Return the [X, Y] coordinate for the center point of the cell that contains the specified text.  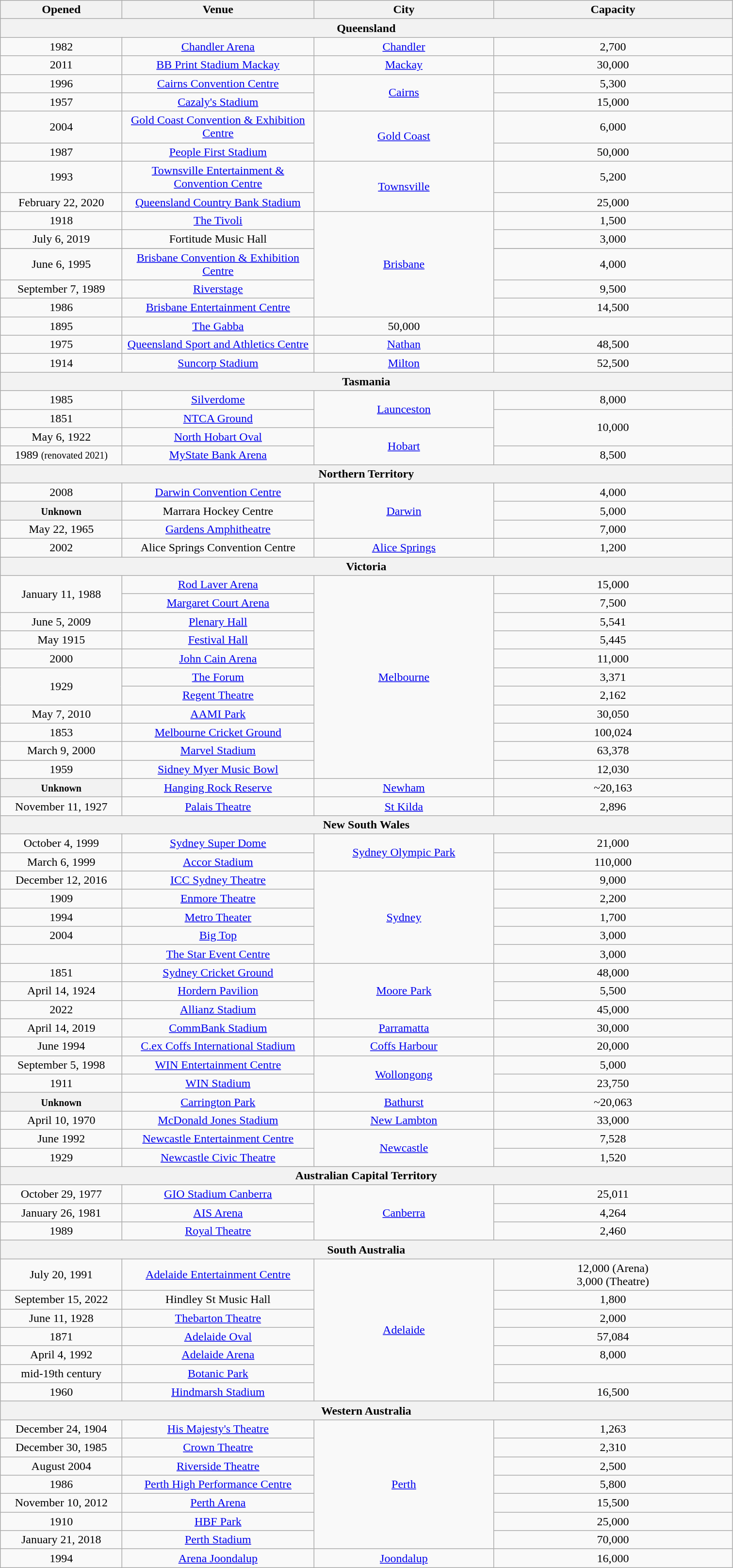
8,500 [613, 455]
Perth Stadium [218, 1540]
1,520 [613, 1157]
Gardens Amphitheatre [218, 529]
Crown Theatre [218, 1447]
Perth [404, 1484]
Enmore Theatre [218, 899]
20,000 [613, 1046]
1987 [61, 152]
1909 [61, 899]
Sidney Myer Music Bowl [218, 769]
Canberra [404, 1213]
Perth Arena [218, 1503]
Darwin Convention Centre [218, 492]
Accor Stadium [218, 861]
Gold Coast Convention & Exhibition Centre [218, 127]
Mackay [404, 65]
Cairns [404, 93]
Metro Theater [218, 917]
Opened [61, 10]
2011 [61, 65]
Wollongong [404, 1074]
May 6, 1922 [61, 437]
1989 (renovated 2021) [61, 455]
New Lambton [404, 1120]
John Cain Arena [218, 659]
1993 [61, 177]
January 21, 2018 [61, 1540]
Brisbane [404, 264]
September 5, 1998 [61, 1065]
May 1915 [61, 640]
Townsville Entertainment & Convention Centre [218, 177]
The Star Event Centre [218, 954]
HBF Park [218, 1521]
5,500 [613, 991]
January 11, 1988 [61, 594]
7,528 [613, 1139]
April 4, 1992 [61, 1355]
12,030 [613, 769]
McDonald Jones Stadium [218, 1120]
The Forum [218, 677]
December 12, 2016 [61, 880]
The Tivoli [218, 220]
Australian Capital Territory [366, 1176]
1959 [61, 769]
1914 [61, 363]
16,000 [613, 1558]
Festival Hall [218, 640]
Western Australia [366, 1410]
30,050 [613, 714]
1,700 [613, 917]
March 6, 1999 [61, 861]
21,000 [613, 843]
Rod Laver Arena [218, 585]
10,000 [613, 428]
16,500 [613, 1392]
5,445 [613, 640]
Suncorp Stadium [218, 363]
October 29, 1977 [61, 1194]
Silverdome [218, 400]
63,378 [613, 751]
7,500 [613, 603]
5,200 [613, 177]
52,500 [613, 363]
2,700 [613, 47]
Cazaly's Stadium [218, 102]
Queensland [366, 28]
June 1992 [61, 1139]
Tasmania [366, 381]
5,800 [613, 1485]
Hindmarsh Stadium [218, 1392]
1989 [61, 1231]
ICC Sydney Theatre [218, 880]
9,500 [613, 289]
Chandler [404, 47]
July 6, 2019 [61, 239]
mid-19th century [61, 1373]
70,000 [613, 1540]
2,000 [613, 1318]
Palais Theatre [218, 806]
Moore Park [404, 991]
Riverstage [218, 289]
Coffs Harbour [404, 1046]
June 11, 1928 [61, 1318]
Margaret Court Arena [218, 603]
Carrington Park [218, 1102]
Newcastle Entertainment Centre [218, 1139]
Botanic Park [218, 1373]
May 7, 2010 [61, 714]
1957 [61, 102]
Regent Theatre [218, 695]
Alice Springs [404, 547]
15,500 [613, 1503]
December 30, 1985 [61, 1447]
2022 [61, 1009]
1871 [61, 1337]
Sydney Cricket Ground [218, 973]
April 10, 1970 [61, 1120]
Newham [404, 788]
2000 [61, 659]
2,162 [613, 695]
Brisbane Entertainment Centre [218, 308]
AAMI Park [218, 714]
Darwin [404, 511]
June 1994 [61, 1046]
Marrara Hockey Centre [218, 511]
Nathan [404, 345]
January 26, 1981 [61, 1213]
~20,063 [613, 1102]
MyState Bank Arena [218, 455]
5,300 [613, 83]
2002 [61, 547]
BB Print Stadium Mackay [218, 65]
14,500 [613, 308]
C.ex Coffs International Stadium [218, 1046]
Townsville [404, 186]
Adelaide Arena [218, 1355]
1982 [61, 47]
His Majesty's Theatre [218, 1429]
Arena Joondalup [218, 1558]
Northern Territory [366, 474]
Milton [404, 363]
Venue [218, 10]
1,263 [613, 1429]
April 14, 1924 [61, 991]
GIO Stadium Canberra [218, 1194]
New South Wales [366, 825]
5,541 [613, 622]
Adelaide Oval [218, 1337]
Sydney [404, 917]
Allianz Stadium [218, 1009]
NTCA Ground [218, 418]
48,500 [613, 345]
Gold Coast [404, 136]
1,200 [613, 547]
Melbourne Cricket Ground [218, 732]
2,310 [613, 1447]
1985 [61, 400]
2,460 [613, 1231]
Newcastle Civic Theatre [218, 1157]
57,084 [613, 1337]
110,000 [613, 861]
Riverside Theatre [218, 1466]
July 20, 1991 [61, 1274]
Melbourne [404, 677]
2,500 [613, 1466]
25,011 [613, 1194]
Queensland Sport and Athletics Centre [218, 345]
1975 [61, 345]
Alice Springs Convention Centre [218, 547]
45,000 [613, 1009]
City [404, 10]
CommBank Stadium [218, 1028]
May 22, 1965 [61, 529]
Hanging Rock Reserve [218, 788]
Brisbane Convention & Exhibition Centre [218, 264]
Queensland Country Bank Stadium [218, 202]
October 4, 1999 [61, 843]
Bathurst [404, 1102]
100,024 [613, 732]
1910 [61, 1521]
1895 [61, 326]
Thebarton Theatre [218, 1318]
1960 [61, 1392]
1853 [61, 732]
November 10, 2012 [61, 1503]
The Gabba [218, 326]
WIN Entertainment Centre [218, 1065]
AIS Arena [218, 1213]
Adelaide [404, 1330]
Hindley St Music Hall [218, 1300]
April 14, 2019 [61, 1028]
1911 [61, 1083]
Hordern Pavilion [218, 991]
2,896 [613, 806]
Plenary Hall [218, 622]
Big Top [218, 936]
People First Stadium [218, 152]
4,264 [613, 1213]
September 7, 1989 [61, 289]
WIN Stadium [218, 1083]
March 9, 2000 [61, 751]
June 6, 1995 [61, 264]
Perth High Performance Centre [218, 1485]
Adelaide Entertainment Centre [218, 1274]
November 11, 1927 [61, 806]
June 5, 2009 [61, 622]
6,000 [613, 127]
St Kilda [404, 806]
Chandler Arena [218, 47]
12,000 (Arena)3,000 (Theatre) [613, 1274]
South Australia [366, 1250]
33,000 [613, 1120]
2,200 [613, 899]
3,371 [613, 677]
December 24, 1904 [61, 1429]
23,750 [613, 1083]
Fortitude Music Hall [218, 239]
Cairns Convention Centre [218, 83]
11,000 [613, 659]
Capacity [613, 10]
Hobart [404, 446]
Sydney Super Dome [218, 843]
7,000 [613, 529]
Royal Theatre [218, 1231]
1,500 [613, 220]
Sydney Olympic Park [404, 852]
~20,163 [613, 788]
9,000 [613, 880]
1918 [61, 220]
North Hobart Oval [218, 437]
1,800 [613, 1300]
48,000 [613, 973]
February 22, 2020 [61, 202]
Newcastle [404, 1148]
2008 [61, 492]
Victoria [366, 566]
Parramatta [404, 1028]
September 15, 2022 [61, 1300]
August 2004 [61, 1466]
Launceston [404, 409]
1996 [61, 83]
Joondalup [404, 1558]
Marvel Stadium [218, 751]
